Provide the (x, y) coordinate of the cell's center where the given text is located.  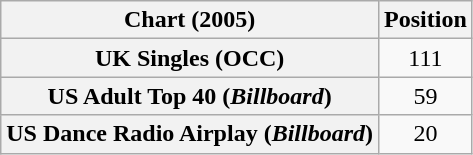
111 (426, 58)
Chart (2005) (190, 20)
UK Singles (OCC) (190, 58)
Position (426, 20)
20 (426, 134)
59 (426, 96)
US Adult Top 40 (Billboard) (190, 96)
US Dance Radio Airplay (Billboard) (190, 134)
